Find where the given text appears and provide that cell's center as (X, Y) coordinate. 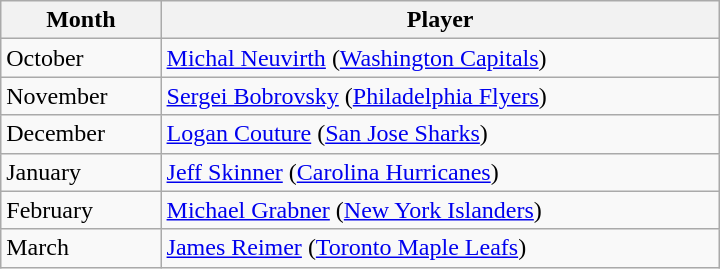
October (81, 58)
Sergei Bobrovsky (Philadelphia Flyers) (440, 96)
James Reimer (Toronto Maple Leafs) (440, 248)
Michal Neuvirth (Washington Capitals) (440, 58)
January (81, 172)
Logan Couture (San Jose Sharks) (440, 134)
Month (81, 20)
Jeff Skinner (Carolina Hurricanes) (440, 172)
February (81, 210)
March (81, 248)
November (81, 96)
Player (440, 20)
December (81, 134)
Michael Grabner (New York Islanders) (440, 210)
